Detect which cell encompasses the target text, then output its [x, y] center coordinate. 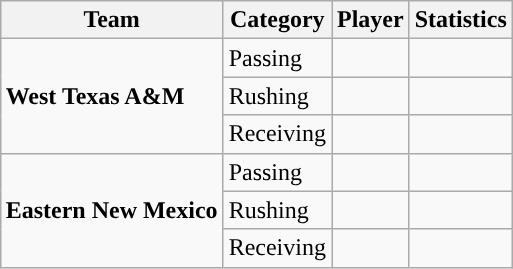
Player [371, 20]
West Texas A&M [112, 96]
Category [277, 20]
Team [112, 20]
Eastern New Mexico [112, 210]
Statistics [460, 20]
